Search for the cell housing the specified text and yield its [X, Y] center coordinate. 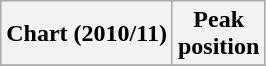
Peakposition [218, 34]
Chart (2010/11) [87, 34]
